Locate the cell with the specified text and output its [x, y] center coordinate. 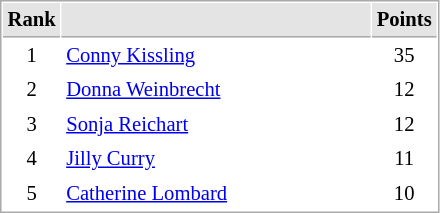
Rank [32, 20]
Sonja Reichart [216, 124]
4 [32, 158]
2 [32, 90]
10 [404, 194]
Catherine Lombard [216, 194]
11 [404, 158]
35 [404, 56]
Points [404, 20]
Jilly Curry [216, 158]
Donna Weinbrecht [216, 90]
3 [32, 124]
5 [32, 194]
Conny Kissling [216, 56]
1 [32, 56]
